Output the (x, y) coordinate of the center of the cell containing the given text.  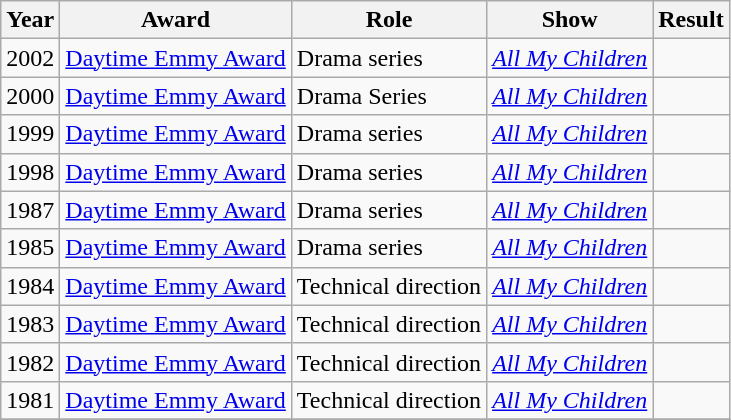
1998 (30, 172)
2000 (30, 96)
1987 (30, 210)
1984 (30, 286)
1981 (30, 400)
Result (691, 20)
1985 (30, 248)
1999 (30, 134)
Show (570, 20)
Role (388, 20)
1983 (30, 324)
Drama Series (388, 96)
2002 (30, 58)
Year (30, 20)
1982 (30, 362)
Award (176, 20)
